Scan for the cell matching the given text and deliver its [x, y] coordinate at center. 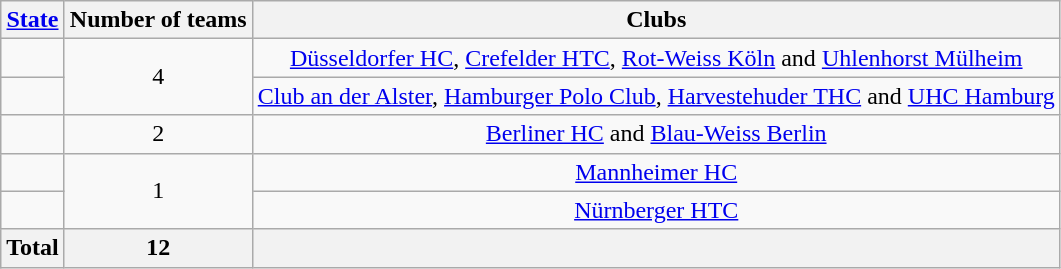
Mannheimer HC [656, 172]
Nürnberger HTC [656, 210]
Clubs [656, 20]
Düsseldorfer HC, Crefelder HTC, Rot-Weiss Köln and Uhlenhorst Mülheim [656, 58]
2 [158, 134]
Berliner HC and Blau-Weiss Berlin [656, 134]
Club an der Alster, Hamburger Polo Club, Harvestehuder THC and UHC Hamburg [656, 96]
12 [158, 248]
Number of teams [158, 20]
1 [158, 191]
4 [158, 77]
State [33, 20]
Total [33, 248]
